For the text-containing cell, return its midpoint in [x, y] coordinate format. 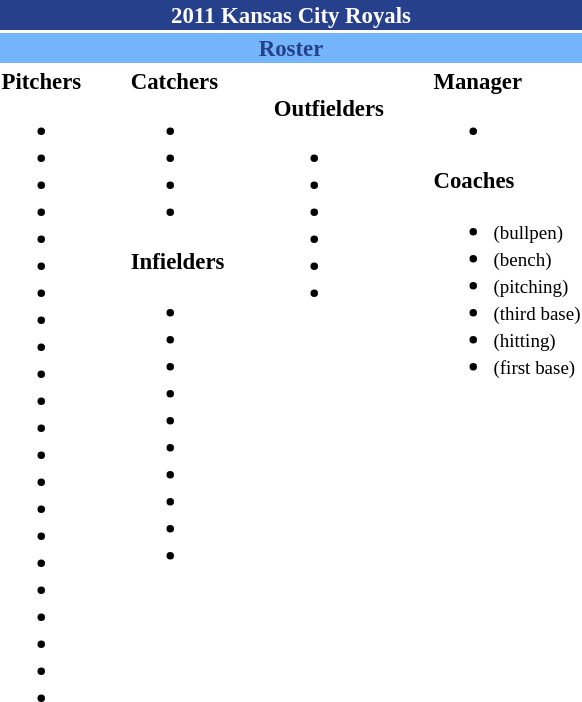
Roster [291, 48]
2011 Kansas City Royals [291, 15]
